Output the (X, Y) coordinate of the center of the cell containing the given text.  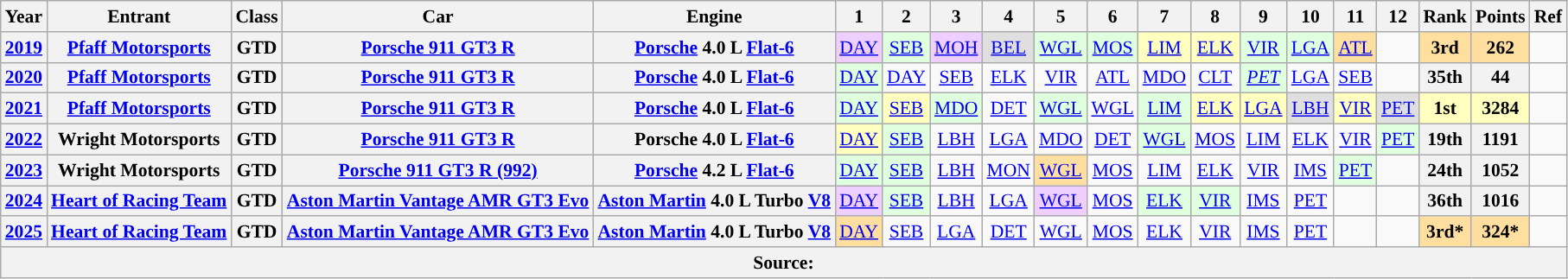
3rd* (1445, 232)
1 (859, 16)
2021 (24, 109)
2 (906, 16)
Rank (1445, 16)
1st (1445, 109)
11 (1355, 16)
8 (1215, 16)
CLT (1215, 78)
35th (1445, 78)
2019 (24, 48)
1191 (1501, 140)
2020 (24, 78)
MOH (956, 48)
24th (1445, 170)
Year (24, 16)
Entrant (138, 16)
5 (1061, 16)
2025 (24, 232)
3 (956, 16)
Ref (1548, 16)
19th (1445, 140)
Points (1501, 16)
1016 (1501, 201)
Class (256, 16)
4 (1008, 16)
3284 (1501, 109)
324* (1501, 232)
9 (1263, 16)
3rd (1445, 48)
2024 (24, 201)
Car (438, 16)
7 (1165, 16)
Porsche 4.2 L Flat-6 (714, 170)
Source: (783, 263)
12 (1399, 16)
10 (1310, 16)
MON (1008, 170)
Porsche 911 GT3 R (992) (438, 170)
BEL (1008, 48)
6 (1112, 16)
Engine (714, 16)
36th (1445, 201)
44 (1501, 78)
1052 (1501, 170)
2022 (24, 140)
262 (1501, 48)
2023 (24, 170)
